For the text-containing cell, return its midpoint in (X, Y) coordinate format. 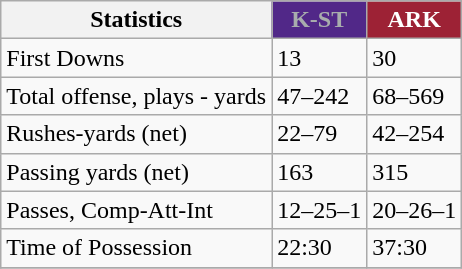
Rushes-yards (net) (136, 134)
Passing yards (net) (136, 172)
12–25–1 (320, 210)
Total offense, plays - yards (136, 96)
47–242 (320, 96)
68–569 (414, 96)
Time of Possession (136, 248)
163 (320, 172)
20–26–1 (414, 210)
ARK (414, 20)
Statistics (136, 20)
First Downs (136, 58)
22:30 (320, 248)
Passes, Comp-Att-Int (136, 210)
30 (414, 58)
42–254 (414, 134)
22–79 (320, 134)
13 (320, 58)
315 (414, 172)
K-ST (320, 20)
37:30 (414, 248)
